Search for the cell housing the specified text and yield its [X, Y] center coordinate. 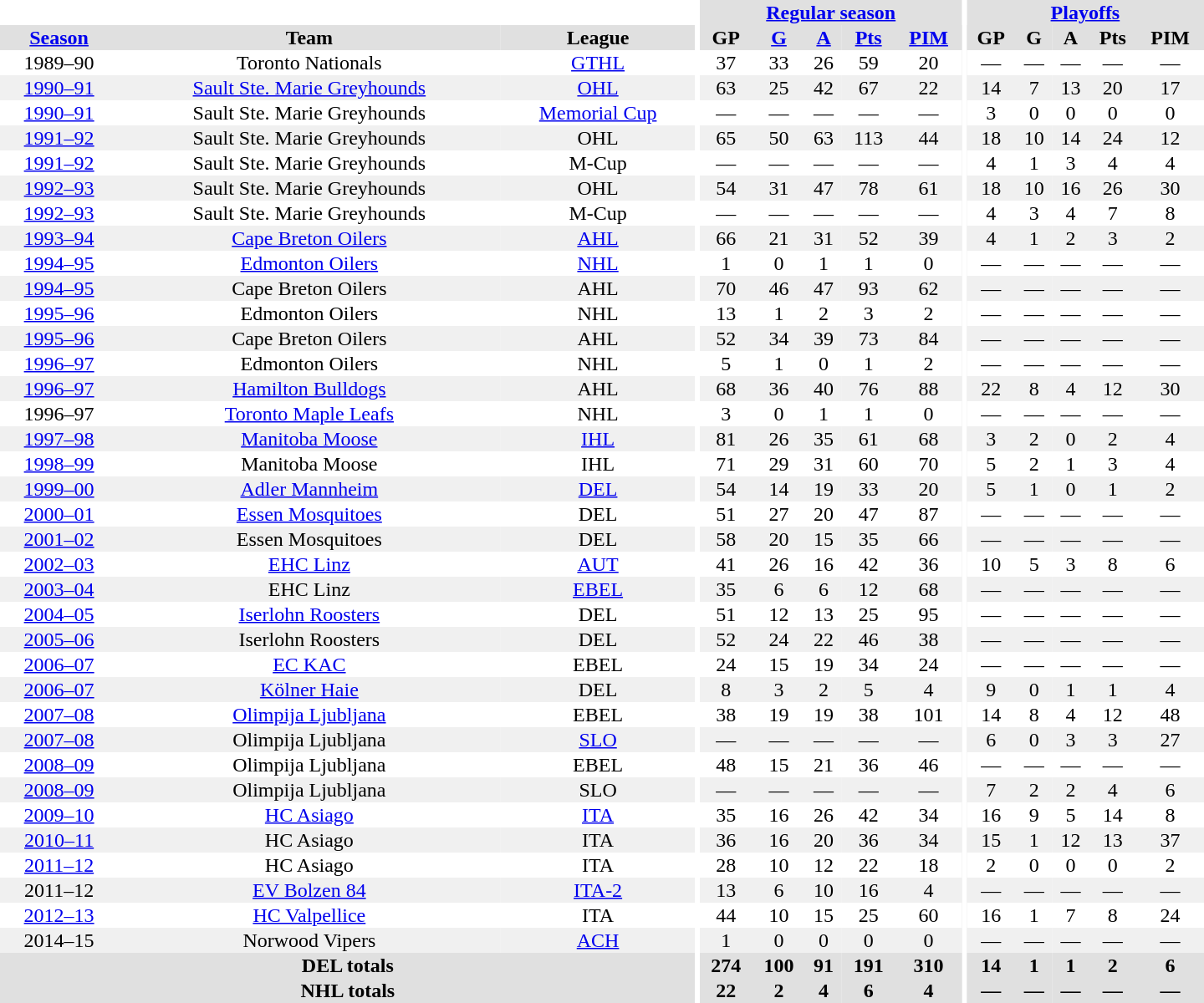
76 [868, 389]
2003–04 [59, 589]
AUT [597, 564]
78 [868, 188]
2001–02 [59, 539]
2000–01 [59, 514]
ACH [597, 940]
League [597, 38]
1999–00 [59, 489]
191 [868, 965]
EV Bolzen 84 [309, 890]
87 [928, 514]
1989–90 [59, 63]
93 [868, 288]
Season [59, 38]
100 [779, 965]
28 [726, 865]
81 [726, 439]
2010–11 [59, 840]
1997–98 [59, 439]
Team [309, 38]
91 [824, 965]
41 [726, 564]
29 [779, 464]
ITA-2 [597, 890]
17 [1171, 88]
Regular season [831, 13]
2002–03 [59, 564]
Toronto Maple Leafs [309, 414]
1993–94 [59, 238]
Playoffs [1085, 13]
2012–13 [59, 915]
1998–99 [59, 464]
Memorial Cup [597, 113]
GTHL [597, 63]
62 [928, 288]
2004–05 [59, 614]
Kölner Haie [309, 690]
Norwood Vipers [309, 940]
58 [726, 539]
113 [868, 138]
2009–10 [59, 815]
Adler Mannheim [309, 489]
67 [868, 88]
DEL totals [348, 965]
95 [928, 614]
84 [928, 339]
2014–15 [59, 940]
40 [824, 389]
NHL totals [348, 990]
65 [726, 138]
EC KAC [309, 664]
71 [726, 464]
274 [726, 965]
Toronto Nationals [309, 63]
88 [928, 389]
50 [779, 138]
59 [868, 63]
2005–06 [59, 639]
101 [928, 715]
310 [928, 965]
HC Valpellice [309, 915]
73 [868, 339]
Hamilton Bulldogs [309, 389]
